Find where the given text appears and provide that cell's center as [X, Y] coordinate. 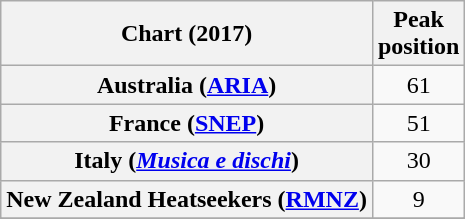
51 [418, 123]
Peak position [418, 34]
France (SNEP) [187, 123]
Chart (2017) [187, 34]
30 [418, 161]
New Zealand Heatseekers (RMNZ) [187, 199]
Australia (ARIA) [187, 85]
9 [418, 199]
Italy (Musica e dischi) [187, 161]
61 [418, 85]
